Detect which cell encompasses the target text, then output its (x, y) center coordinate. 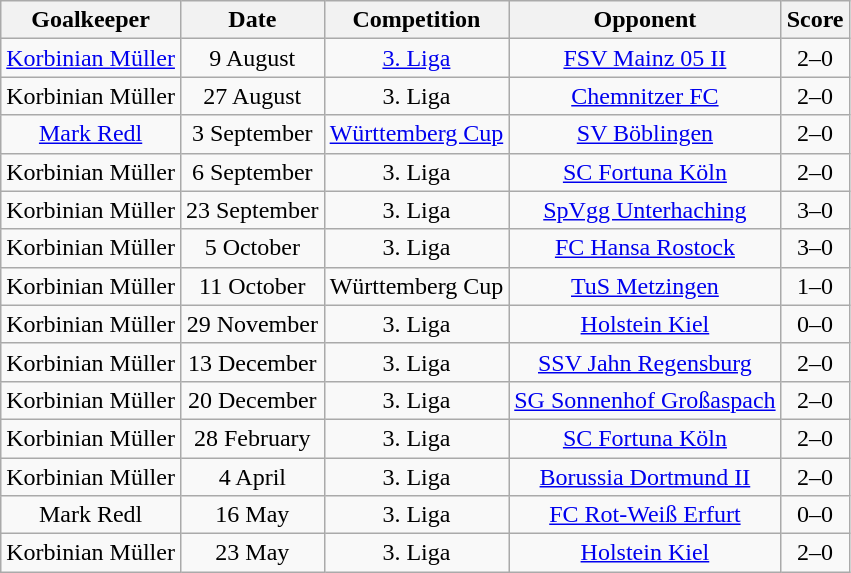
3 September (252, 134)
FC Hansa Rostock (645, 248)
FC Rot-Weiß Erfurt (645, 515)
20 December (252, 400)
11 October (252, 286)
13 December (252, 362)
16 May (252, 515)
Competition (416, 20)
23 May (252, 553)
9 August (252, 58)
FSV Mainz 05 II (645, 58)
TuS Metzingen (645, 286)
SpVgg Unterhaching (645, 210)
23 September (252, 210)
29 November (252, 324)
4 April (252, 477)
Borussia Dortmund II (645, 477)
SSV Jahn Regensburg (645, 362)
SV Böblingen (645, 134)
Score (815, 20)
27 August (252, 96)
Goalkeeper (91, 20)
SG Sonnenhof Großaspach (645, 400)
Chemnitzer FC (645, 96)
1–0 (815, 286)
5 October (252, 248)
28 February (252, 438)
Date (252, 20)
6 September (252, 172)
Opponent (645, 20)
